Search for the cell housing the specified text and yield its (X, Y) center coordinate. 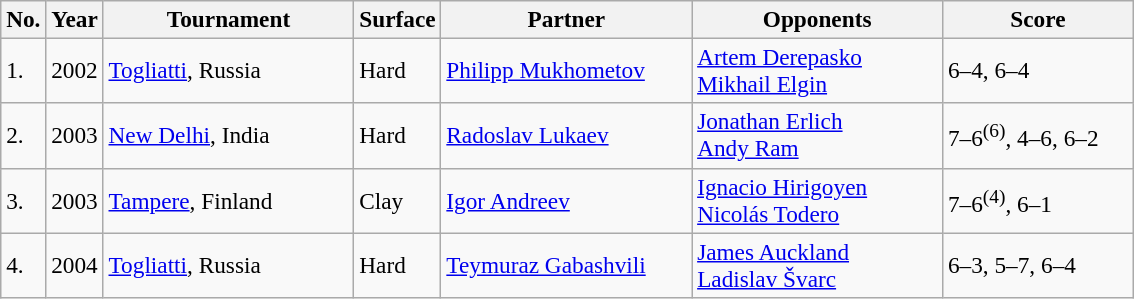
7–6(6), 4–6, 6–2 (1038, 136)
Opponents (818, 19)
Teymuraz Gabashvili (566, 264)
Partner (566, 19)
Artem Derepasko Mikhail Elgin (818, 70)
Jonathan Erlich Andy Ram (818, 136)
6–3, 5–7, 6–4 (1038, 264)
Radoslav Lukaev (566, 136)
Igor Andreev (566, 200)
Year (74, 19)
2002 (74, 70)
6–4, 6–4 (1038, 70)
2004 (74, 264)
7–6(4), 6–1 (1038, 200)
Ignacio Hirigoyen Nicolás Todero (818, 200)
1. (24, 70)
Tampere, Finland (228, 200)
Score (1038, 19)
No. (24, 19)
New Delhi, India (228, 136)
Surface (398, 19)
4. (24, 264)
3. (24, 200)
2. (24, 136)
James Auckland Ladislav Švarc (818, 264)
Tournament (228, 19)
Clay (398, 200)
Philipp Mukhometov (566, 70)
